Return the [X, Y] coordinate for the center point of the cell that contains the specified text.  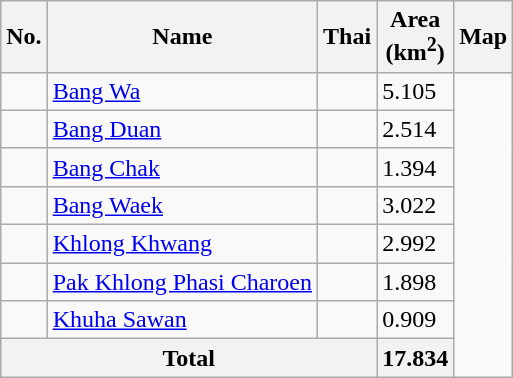
0.909 [416, 320]
Area(km2) [416, 37]
Bang Chak [182, 167]
17.834 [416, 358]
Bang Duan [182, 129]
Bang Waek [182, 205]
Khuha Sawan [182, 320]
No. [24, 37]
Thai [348, 37]
Pak Khlong Phasi Charoen [182, 282]
1.394 [416, 167]
Khlong Khwang [182, 244]
3.022 [416, 205]
Bang Wa [182, 91]
Total [189, 358]
1.898 [416, 282]
Name [182, 37]
Map [484, 37]
2.514 [416, 129]
5.105 [416, 91]
2.992 [416, 244]
